Scan for the cell matching the given text and deliver its (X, Y) coordinate at center. 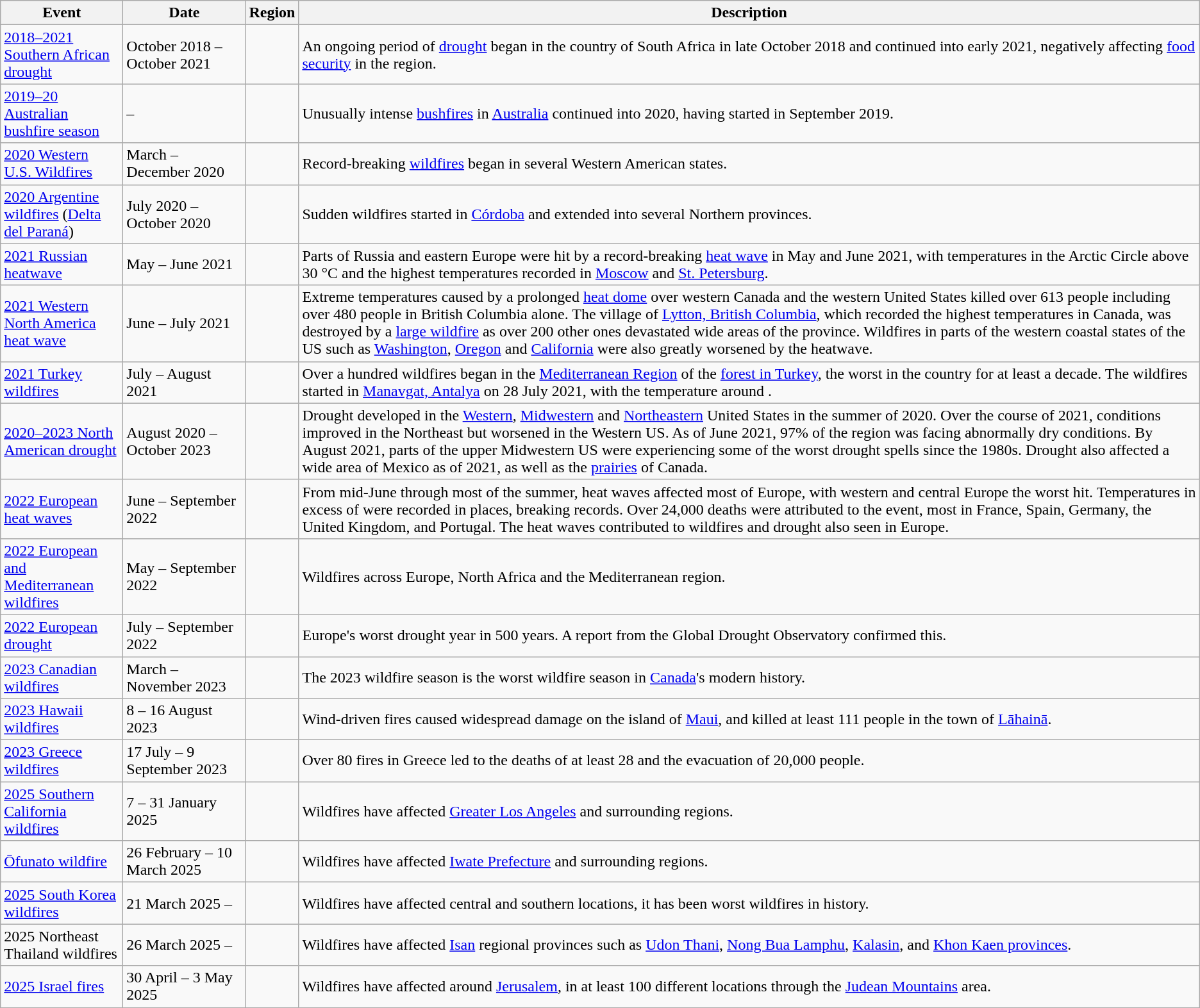
2021 Western North America heat wave (62, 323)
2023 Hawaii wildfires (62, 719)
2025 Southern California wildfires (62, 811)
2022 European heat waves (62, 509)
2021 Russian heatwave (62, 264)
Wildfires have affected Isan regional provinces such as Udon Thani, Nong Bua Lamphu, Kalasin, and Khon Kaen provinces. (749, 945)
2025 Northeast Thailand wildfires (62, 945)
Wildfires have affected Iwate Prefecture and surrounding regions. (749, 861)
Ōfunato wildfire (62, 861)
17 July – 9 September 2023 (185, 761)
The 2023 wildfire season is the worst wildfire season in Canada's modern history. (749, 677)
Wildfires have affected Greater Los Angeles and surrounding regions. (749, 811)
2022 European drought (62, 636)
October 2018 – October 2021 (185, 54)
May – September 2022 (185, 577)
Wildfires have affected central and southern locations, it has been worst wildfires in history. (749, 904)
2020 Argentine wildfires (Delta del Paraná) (62, 214)
26 March 2025 – (185, 945)
21 March 2025 – (185, 904)
June – September 2022 (185, 509)
May – June 2021 (185, 264)
Description (749, 13)
2025 Israel fires (62, 987)
30 April – 3 May 2025 (185, 987)
– (185, 113)
July – September 2022 (185, 636)
March – November 2023 (185, 677)
Wildfires have affected around Jerusalem, in at least 100 different locations through the Judean Mountains area. (749, 987)
Record-breaking wildfires began in several Western American states. (749, 164)
June – July 2021 (185, 323)
Date (185, 13)
Over 80 fires in Greece led to the deaths of at least 28 and the evacuation of 20,000 people. (749, 761)
2019–20 Australian bushfire season (62, 113)
March – December 2020 (185, 164)
Wind-driven fires caused widespread damage on the island of Maui, and killed at least 111 people in the town of Lāhainā. (749, 719)
2023 Greece wildfires (62, 761)
July – August 2021 (185, 382)
2020 Western U.S. Wildfires (62, 164)
Region (272, 13)
July 2020 – October 2020 (185, 214)
Event (62, 13)
2021 Turkey wildfires (62, 382)
August 2020 – October 2023 (185, 441)
8 – 16 August 2023 (185, 719)
2022 European and Mediterranean wildfires (62, 577)
2025 South Korea wildfires (62, 904)
2018–2021 Southern African drought (62, 54)
2023 Canadian wildfires (62, 677)
2020–2023 North American drought (62, 441)
Unusually intense bushfires in Australia continued into 2020, having started in September 2019. (749, 113)
Wildfires across Europe, North Africa and the Mediterranean region. (749, 577)
7 – 31 January 2025 (185, 811)
26 February – 10 March 2025 (185, 861)
Sudden wildfires started in Córdoba and extended into several Northern provinces. (749, 214)
Europe's worst drought year in 500 years. A report from the Global Drought Observatory confirmed this. (749, 636)
